Provide the (X, Y) coordinate of the cell's center where the given text is located.  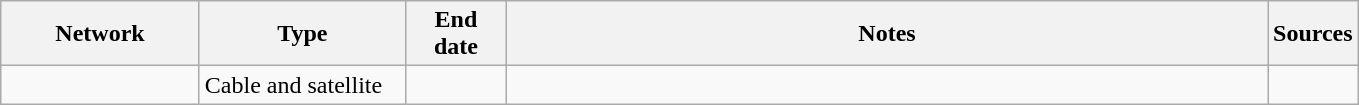
Network (100, 34)
Type (302, 34)
Cable and satellite (302, 85)
Notes (886, 34)
Sources (1314, 34)
End date (456, 34)
